Extract the (X, Y) coordinate from the center of the cell holding the provided text.  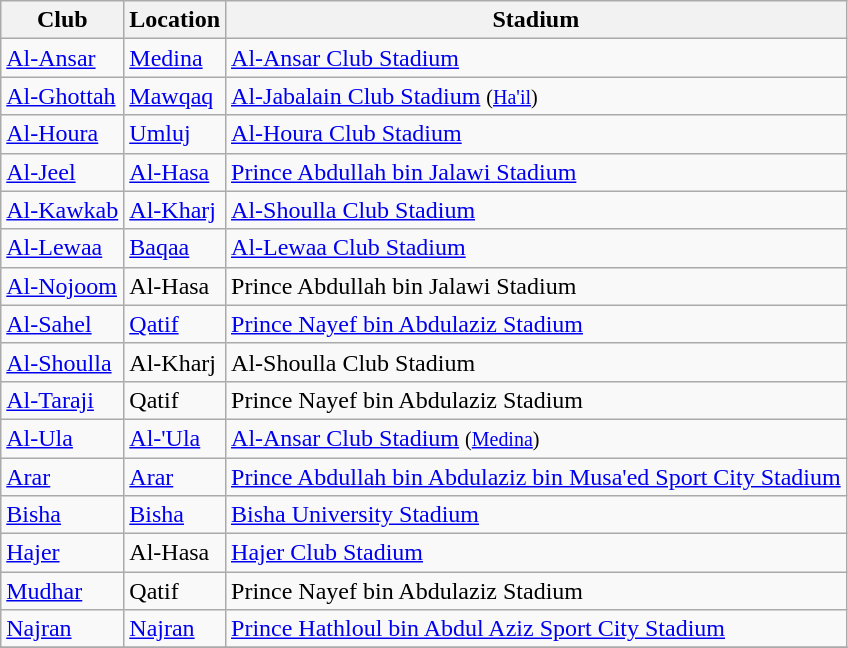
Prince Abdullah bin Abdulaziz bin Musa'ed Sport City Stadium (536, 477)
Medina (175, 58)
Prince Hathloul bin Abdul Aziz Sport City Stadium (536, 629)
Al-Nojoom (62, 286)
Al-Ansar Club Stadium (536, 58)
Baqaa (175, 248)
Al-Houra Club Stadium (536, 134)
Hajer Club Stadium (536, 553)
Al-Ghottah (62, 96)
Al-Ula (62, 438)
Al-Kawkab (62, 210)
Club (62, 20)
Mudhar (62, 591)
Al-Houra (62, 134)
Al-'Ula (175, 438)
Al-Ansar (62, 58)
Al-Jabalain Club Stadium (Ha'il) (536, 96)
Al-Lewaa Club Stadium (536, 248)
Al-Lewaa (62, 248)
Umluj (175, 134)
Al-Sahel (62, 324)
Mawqaq (175, 96)
Al-Jeel (62, 172)
Al-Ansar Club Stadium (Medina) (536, 438)
Hajer (62, 553)
Bisha University Stadium (536, 515)
Al-Shoulla (62, 362)
Stadium (536, 20)
Location (175, 20)
Al-Taraji (62, 400)
